Find where the given text appears and provide that cell's center as [X, Y] coordinate. 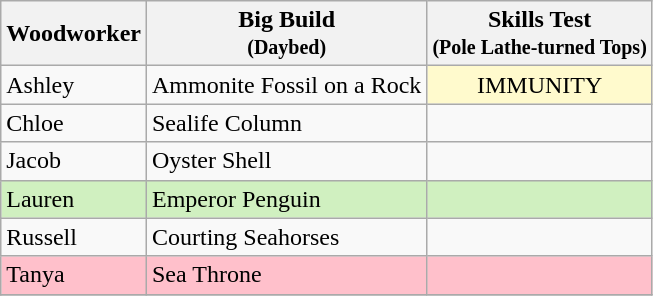
Courting Seahorses [286, 237]
Ammonite Fossil on a Rock [286, 85]
Ashley [74, 85]
Big Build(Daybed) [286, 34]
Woodworker [74, 34]
Oyster Shell [286, 161]
Russell [74, 237]
Chloe [74, 123]
Jacob [74, 161]
Lauren [74, 199]
Tanya [74, 275]
Sea Throne [286, 275]
IMMUNITY [540, 85]
Emperor Penguin [286, 199]
Skills Test(Pole Lathe-turned Tops) [540, 34]
Sealife Column [286, 123]
